For the text-containing cell, return its midpoint in [x, y] coordinate format. 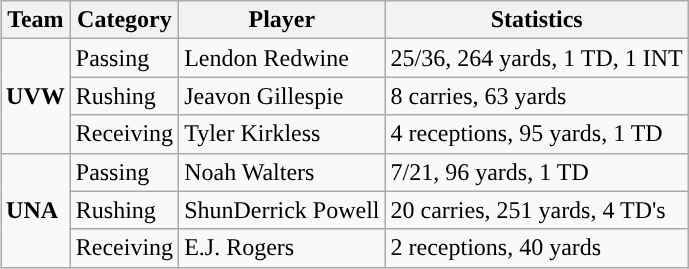
Team [36, 20]
ShunDerrick Powell [282, 210]
E.J. Rogers [282, 248]
20 carries, 251 yards, 4 TD's [536, 210]
Statistics [536, 20]
25/36, 264 yards, 1 TD, 1 INT [536, 58]
4 receptions, 95 yards, 1 TD [536, 134]
Lendon Redwine [282, 58]
8 carries, 63 yards [536, 96]
UVW [36, 96]
Tyler Kirkless [282, 134]
Noah Walters [282, 172]
Jeavon Gillespie [282, 96]
UNA [36, 210]
Category [124, 20]
2 receptions, 40 yards [536, 248]
7/21, 96 yards, 1 TD [536, 172]
Player [282, 20]
